Locate the cell with the specified text and output its [X, Y] center coordinate. 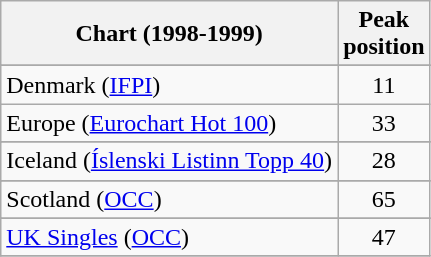
28 [384, 161]
Scotland (OCC) [170, 199]
Chart (1998-1999) [170, 34]
Denmark (IFPI) [170, 85]
11 [384, 85]
33 [384, 123]
UK Singles (OCC) [170, 237]
Europe (Eurochart Hot 100) [170, 123]
47 [384, 237]
Peakposition [384, 34]
Iceland (Íslenski Listinn Topp 40) [170, 161]
65 [384, 199]
